Locate the cell with the specified text and output its [x, y] center coordinate. 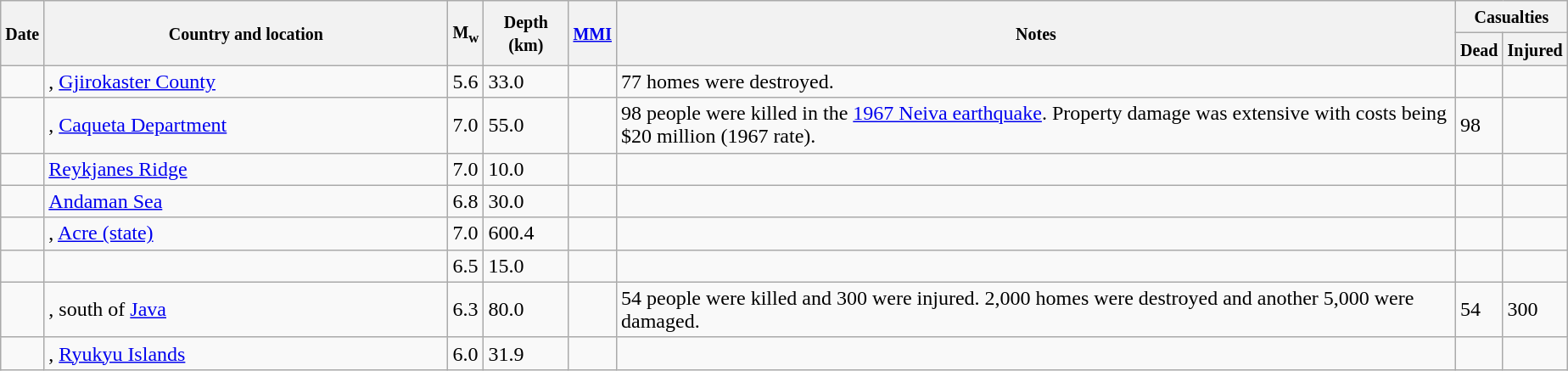
Date [22, 33]
Reykjanes Ridge [246, 169]
6.8 [466, 201]
5.6 [466, 82]
, Acre (state) [246, 233]
6.3 [466, 309]
Depth (km) [526, 33]
MMI [592, 33]
15.0 [526, 266]
10.0 [526, 169]
, south of Java [246, 309]
77 homes were destroyed. [1037, 82]
30.0 [526, 201]
98 [1479, 126]
55.0 [526, 126]
6.0 [466, 353]
Mw [466, 33]
Casualties [1511, 17]
Notes [1037, 33]
, Gjirokaster County [246, 82]
98 people were killed in the 1967 Neiva earthquake. Property damage was extensive with costs being $20 million (1967 rate). [1037, 126]
31.9 [526, 353]
Country and location [246, 33]
, Caqueta Department [246, 126]
, Ryukyu Islands [246, 353]
Andaman Sea [246, 201]
600.4 [526, 233]
Dead [1479, 49]
6.5 [466, 266]
33.0 [526, 82]
80.0 [526, 309]
54 people were killed and 300 were injured. 2,000 homes were destroyed and another 5,000 were damaged. [1037, 309]
54 [1479, 309]
Injured [1535, 49]
300 [1535, 309]
